Identify which cell holds the provided text, then report its (x, y) central coordinate. 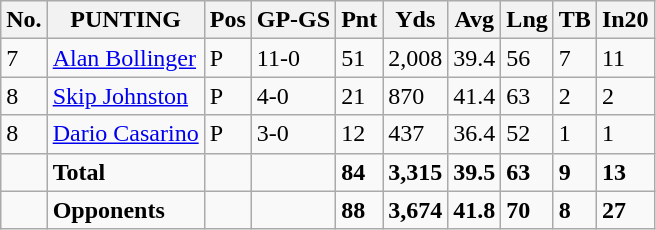
2,008 (416, 58)
Skip Johnston (126, 96)
41.4 (474, 96)
36.4 (474, 134)
Alan Bollinger (126, 58)
Pnt (360, 20)
GP-GS (293, 20)
Yds (416, 20)
84 (360, 172)
13 (625, 172)
39.5 (474, 172)
Total (126, 172)
In20 (625, 20)
70 (527, 210)
Dario Casarino (126, 134)
4-0 (293, 96)
11 (625, 58)
11-0 (293, 58)
3,674 (416, 210)
39.4 (474, 58)
27 (625, 210)
TB (574, 20)
No. (24, 20)
56 (527, 58)
Lng (527, 20)
41.8 (474, 210)
PUNTING (126, 20)
52 (527, 134)
88 (360, 210)
Pos (228, 20)
21 (360, 96)
3,315 (416, 172)
9 (574, 172)
51 (360, 58)
Opponents (126, 210)
870 (416, 96)
3-0 (293, 134)
Avg (474, 20)
12 (360, 134)
437 (416, 134)
